Pinpoint the cell where the given text exists, returning its (x, y) midpoint coordinate. 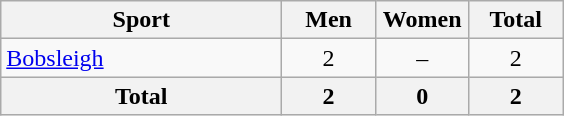
Bobsleigh (142, 58)
Women (422, 20)
Sport (142, 20)
– (422, 58)
Men (329, 20)
0 (422, 96)
